Capture the cell that displays the provided text and extract its (X, Y) central coordinate. 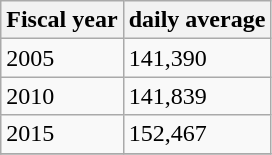
141,390 (197, 58)
2015 (62, 134)
2005 (62, 58)
141,839 (197, 96)
daily average (197, 20)
Fiscal year (62, 20)
152,467 (197, 134)
2010 (62, 96)
